Capture the cell that displays the provided text and extract its (X, Y) central coordinate. 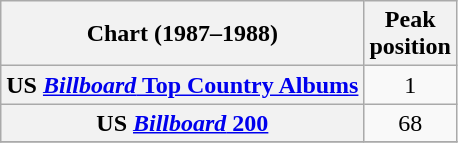
US Billboard 200 (182, 123)
68 (410, 123)
Chart (1987–1988) (182, 34)
US Billboard Top Country Albums (182, 85)
Peakposition (410, 34)
1 (410, 85)
